Scan for the cell matching the given text and deliver its (X, Y) coordinate at center. 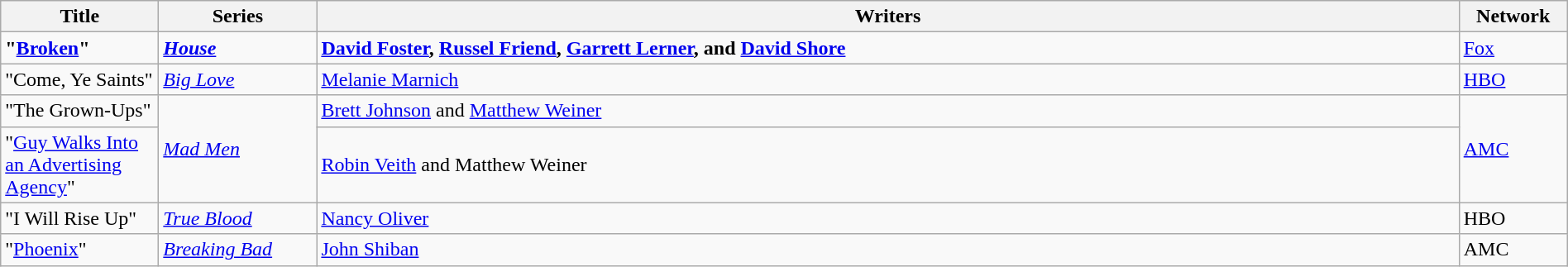
True Blood (238, 218)
"Guy Walks Into an Advertising Agency" (79, 164)
Network (1513, 17)
Title (79, 17)
"I Will Rise Up" (79, 218)
Series (238, 17)
"The Grown-Ups" (79, 111)
Writers (888, 17)
House (238, 48)
Melanie Marnich (888, 79)
David Foster, Russel Friend, Garrett Lerner, and David Shore (888, 48)
Fox (1513, 48)
Breaking Bad (238, 250)
John Shiban (888, 250)
Nancy Oliver (888, 218)
"Phoenix" (79, 250)
Mad Men (238, 149)
Big Love (238, 79)
"Broken" (79, 48)
Robin Veith and Matthew Weiner (888, 164)
Brett Johnson and Matthew Weiner (888, 111)
"Come, Ye Saints" (79, 79)
